Identify which cell holds the provided text, then report its [X, Y] central coordinate. 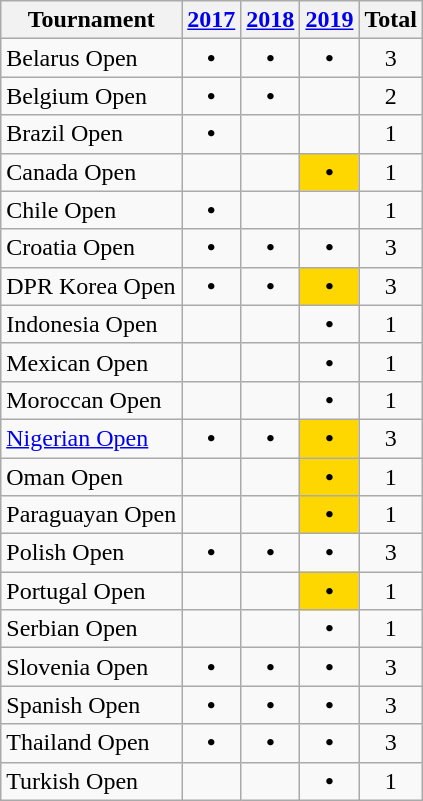
Mexican Open [92, 362]
Portugal Open [92, 591]
2017 [212, 20]
Chile Open [92, 210]
2019 [330, 20]
Serbian Open [92, 629]
Tournament [92, 20]
Croatia Open [92, 248]
Belgium Open [92, 96]
Indonesia Open [92, 324]
DPR Korea Open [92, 286]
Moroccan Open [92, 400]
2 [391, 96]
Nigerian Open [92, 438]
Oman Open [92, 477]
Brazil Open [92, 134]
Belarus Open [92, 58]
2018 [270, 20]
Slovenia Open [92, 667]
Thailand Open [92, 743]
Turkish Open [92, 781]
Total [391, 20]
Paraguayan Open [92, 515]
Spanish Open [92, 705]
Canada Open [92, 172]
Polish Open [92, 553]
